Return [X, Y] of the center of cell containing provided text 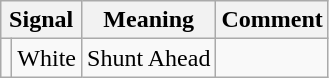
White [47, 58]
Shunt Ahead [149, 58]
Meaning [149, 20]
Comment [272, 20]
Signal [42, 20]
